Capture the cell that displays the provided text and extract its [x, y] central coordinate. 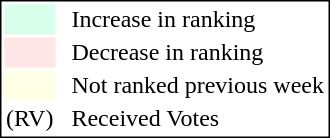
Decrease in ranking [198, 53]
Increase in ranking [198, 19]
Received Votes [198, 119]
Not ranked previous week [198, 85]
(RV) [29, 119]
